Return the [x, y] coordinate for the center point of the cell that contains the specified text.  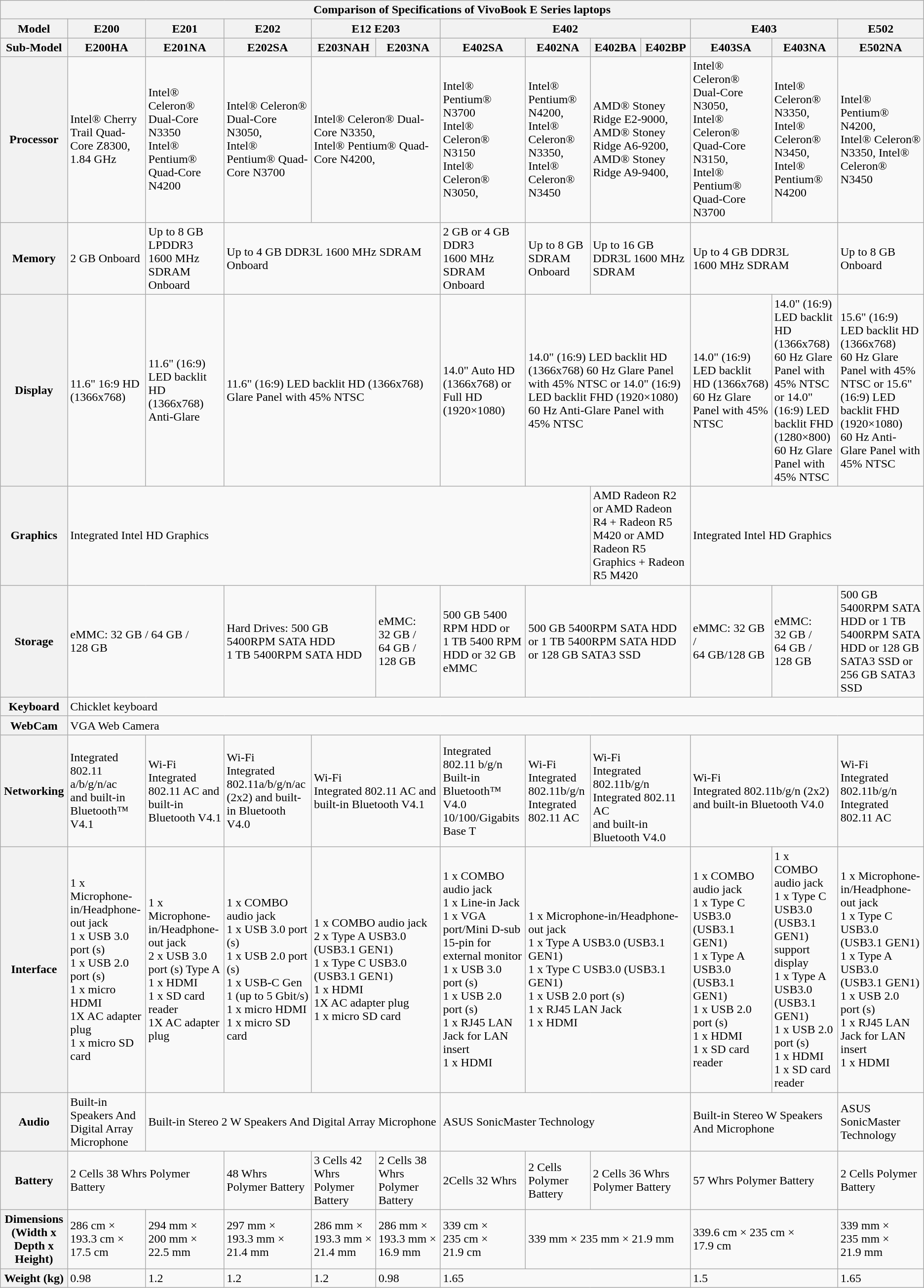
1 x Microphone-in/Headphone-out jack1 x Type A USB3.0 (USB3.1 GEN1)1 x Type C USB3.0 (USB3.1 GEN1)1 x USB 2.0 port (s)1 x RJ45 LAN Jack1 x HDMI [608, 970]
E201NA [185, 47]
Memory [34, 258]
1 x COMBO audio jack1 x Type C USB3.0 (USB3.1 GEN1)1 x Type A USB3.0 (USB3.1 GEN1)1 x USB 2.0 port (s)1 x HDMI1 x SD card reader [731, 970]
500 GB 5400RPM SATA HDD or 1 TB 5400RPM SATA HDD or 128 GB SATA3 SSD [608, 641]
Intel® Celeron® Dual-Core N3350Intel® Pentium® Quad-Core N4200 [185, 139]
Up to 8 GB LPDDR3 1600 MHz SDRAM Onboard [185, 258]
E402 [565, 29]
1.5 [764, 1278]
Up to 16 GB DDR3L 1600 MHz SDRAM [641, 258]
E403NA [805, 47]
500 GB 5400 RPM HDD or 1 TB 5400 RPM HDD or 32 GB eMMC [483, 641]
1 x COMBO audio jack1 x Type C USB3.0 (USB3.1 GEN1) support display1 x Type A USB3.0 (USB3.1 GEN1)1 x USB 2.0 port (s)1 x HDMI1 x SD card reader [805, 970]
E202SA [268, 47]
Wi-FiIntegrated 802.11b/g/n (2x2)and built-in Bluetooth V4.0 [764, 791]
Processor [34, 139]
Comparison of Specifications of VivoBook E Series laptops [462, 10]
286 mm × 193.3 mm × 16.9 mm [408, 1239]
48 Whrs Polymer Battery [268, 1181]
Integrated 802.11 b/g/nBuilt-in Bluetooth™ V4.010/100/Gigabits Base T [483, 791]
E12 E203 [376, 29]
Integrated 802.11 a/b/g/n/acand built-in Bluetooth™ V4.1 [107, 791]
Model [34, 29]
11.6" (16:9) LED backlit HD (1366x768) Glare Panel with 45% NTSC [332, 390]
Up to 4 GB DDR3L 1600 MHz SDRAM Onboard [332, 258]
E203NA [408, 47]
294 mm × 200 mm × 22.5 mm [185, 1239]
Up to 8 GB Onboard [881, 258]
286 mm × 193.3 mm × 21.4 mm [344, 1239]
AMD Radeon R2 or AMD Radeon R4 + Radeon R5 M420 or AMD Radeon R5 Graphics + Radeon R5 M420 [641, 536]
14.0" Auto HD (1366x768) or Full HD (1920×1080) [483, 390]
Intel® Celeron® N3350,Intel® Celeron® N3450,Intel® Pentium® N4200 [805, 139]
3 Cells 42 Whrs Polymer Battery [344, 1181]
Audio [34, 1122]
11.6" (16:9) LED backlit HD (1366x768) Anti-Glare [185, 390]
Display [34, 390]
E202 [268, 29]
Networking [34, 791]
286 cm × 193.3 cm × 17.5 cm [107, 1239]
1 x Microphone-in/Headphone-out jack1 x USB 3.0 port (s)1 x USB 2.0 port (s)1 x micro HDMI1X AC adapter plug1 x micro SD card [107, 970]
AMD® Stoney Ridge E2-9000,AMD® Stoney Ridge A6-9200,AMD® Stoney Ridge A9-9400, [641, 139]
E402BP [665, 47]
Storage [34, 641]
339 cm × 235 cm × 21.9 cm [483, 1239]
14.0" (16:9) LED backlit HD (1366x768) 60 Hz Glare Panel with 45% NTSCor 14.0" (16:9) LED backlit FHD (1280×800) 60 Hz Glare Panel with 45% NTSC [805, 390]
Weight (kg) [34, 1278]
Sub-Model [34, 47]
Intel® Celeron® Dual-Core N3050,Intel® Pentium® Quad-Core N3700 [268, 139]
Intel® Pentium® N3700Intel® Celeron® N3150Intel® Celeron® N3050, [483, 139]
Up to 8 GB SDRAM Onboard [558, 258]
Battery [34, 1181]
Built-in Stereo 2 W Speakers And Digital Array Microphone [293, 1122]
Built-in Speakers And Digital Array Microphone [107, 1122]
Graphics [34, 536]
E200 [107, 29]
E402SA [483, 47]
E403SA [731, 47]
Intel® Cherry Trail Quad-Core Z8300, 1.84 GHz [107, 139]
297 mm × 193.3 mm × 21.4 mm [268, 1239]
VGA Web Camera [496, 725]
Dimensions (Width x Depth x Height) [34, 1239]
E402NA [558, 47]
Wi-FiIntegrated 802.11b/g/nIntegrated 802.11 ACand built-in Bluetooth V4.0 [641, 791]
E502 [881, 29]
E402BA [616, 47]
1 x Microphone-in/Headphone-out jack2 x USB 3.0 port (s) Type A1 x HDMI1 x SD card reader1X AC adapter plug [185, 970]
Wi-FiIntegrated 802.11a/b/g/n/ac (2x2) and built-in Bluetooth V4.0 [268, 791]
Chicklet keyboard [496, 706]
E403 [764, 29]
1 x COMBO audio jack1 x USB 3.0 port (s)1 x USB 2.0 port (s)1 x USB-C Gen 1 (up to 5 Gbit/s)1 x micro HDMI1 x micro SD card [268, 970]
57 Whrs Polymer Battery [764, 1181]
E200HA [107, 47]
11.6" 16:9 HD (1366x768) [107, 390]
WebCam [34, 725]
2 Cells 36 Whrs Polymer Battery [641, 1181]
14.0" (16:9) LED backlit HD (1366x768) 60 Hz Glare Panel with 45% NTSC [731, 390]
339.6 cm × 235 cm × 17.9 cm [764, 1239]
Intel® Celeron® Dual-Core N3050,Intel® Celeron® Quad-Core N3150,Intel® Pentium® Quad-Core N3700 [731, 139]
Interface [34, 970]
Built-in Stereo W Speakers And Microphone [764, 1122]
2 GB Onboard [107, 258]
E203NAH [344, 47]
1 x COMBO audio jack2 x Type A USB3.0 (USB3.1 GEN1)1 x Type C USB3.0 (USB3.1 GEN1)1 x HDMI1X AC adapter plug1 x micro SD card [376, 970]
Intel® Celeron® Dual-Core N3350,Intel® Pentium® Quad-Core N4200, [376, 139]
E502NA [881, 47]
2Cells 32 Whrs [483, 1181]
500 GB 5400RPM SATA HDD or 1 TB 5400RPM SATA HDD or 128 GB SATA3 SSD or 256 GB SATA3 SSD [881, 641]
eMMC: 32 GB / 64 GB/128 GB [731, 641]
2 GB or 4 GB DDR3 1600 MHz SDRAM Onboard [483, 258]
Up to 4 GB DDR3L 1600 MHz SDRAM [764, 258]
Hard Drives: 500 GB 5400RPM SATA HDD1 TB 5400RPM SATA HDD [300, 641]
Keyboard [34, 706]
E201 [185, 29]
